Detect which cell encompasses the target text, then output its [x, y] center coordinate. 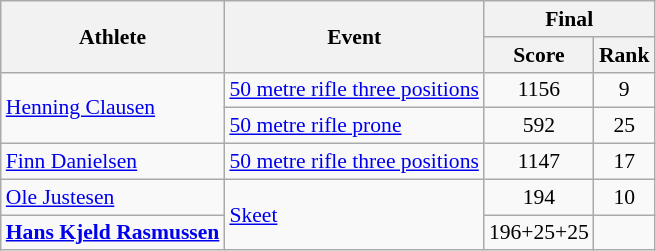
Skeet [354, 214]
Rank [624, 55]
25 [624, 126]
Event [354, 36]
1147 [539, 162]
Final [570, 19]
196+25+25 [539, 233]
Athlete [113, 36]
17 [624, 162]
9 [624, 90]
194 [539, 197]
Finn Danielsen [113, 162]
1156 [539, 90]
Ole Justesen [113, 197]
Score [539, 55]
592 [539, 126]
50 metre rifle prone [354, 126]
10 [624, 197]
Henning Clausen [113, 108]
Hans Kjeld Rasmussen [113, 233]
